Search for the cell housing the specified text and yield its (X, Y) center coordinate. 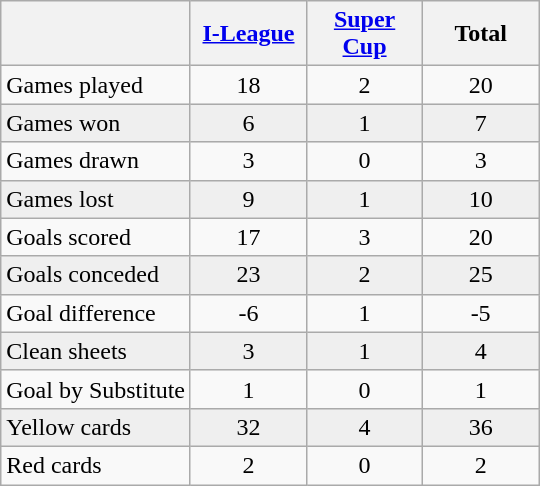
17 (248, 237)
9 (248, 199)
Goals scored (96, 237)
Red cards (96, 465)
25 (481, 275)
32 (248, 427)
I-League (248, 34)
Games lost (96, 199)
Games played (96, 85)
Clean sheets (96, 351)
10 (481, 199)
Goals conceded (96, 275)
-6 (248, 313)
36 (481, 427)
7 (481, 123)
23 (248, 275)
6 (248, 123)
Yellow cards (96, 427)
Goal difference (96, 313)
18 (248, 85)
Games won (96, 123)
Games drawn (96, 161)
Super Cup (365, 34)
Total (481, 34)
-5 (481, 313)
Goal by Substitute (96, 389)
